Detect which cell encompasses the target text, then output its (X, Y) center coordinate. 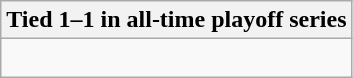
Tied 1–1 in all-time playoff series (176, 20)
